Scan for the cell matching the given text and deliver its (x, y) coordinate at center. 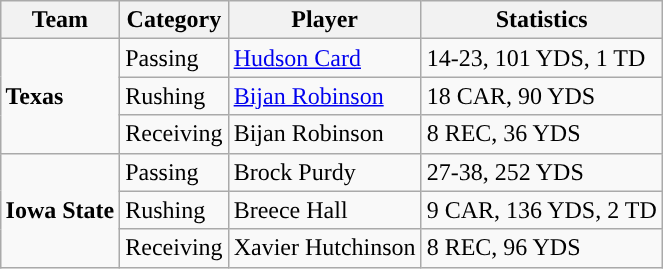
9 CAR, 136 YDS, 2 TD (542, 210)
8 REC, 96 YDS (542, 248)
Breece Hall (324, 210)
Category (174, 20)
Team (60, 20)
Statistics (542, 20)
18 CAR, 90 YDS (542, 96)
Iowa State (60, 210)
Brock Purdy (324, 172)
Hudson Card (324, 58)
Player (324, 20)
8 REC, 36 YDS (542, 134)
14-23, 101 YDS, 1 TD (542, 58)
Texas (60, 96)
Xavier Hutchinson (324, 248)
27-38, 252 YDS (542, 172)
